Return the (x, y) coordinate for the center point of the cell that contains the specified text.  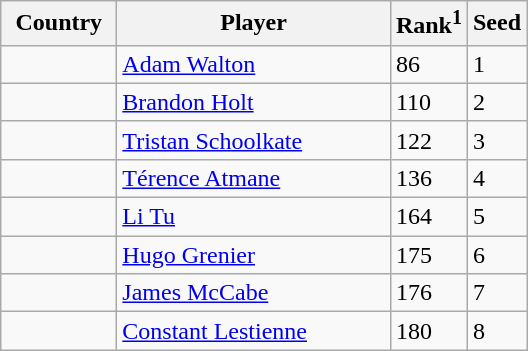
Constant Lestienne (254, 331)
7 (496, 293)
Adam Walton (254, 64)
175 (428, 255)
5 (496, 217)
164 (428, 217)
122 (428, 140)
Térence Atmane (254, 178)
110 (428, 102)
180 (428, 331)
86 (428, 64)
Brandon Holt (254, 102)
Rank1 (428, 24)
Player (254, 24)
2 (496, 102)
176 (428, 293)
James McCabe (254, 293)
Tristan Schoolkate (254, 140)
Country (59, 24)
4 (496, 178)
Li Tu (254, 217)
136 (428, 178)
1 (496, 64)
3 (496, 140)
6 (496, 255)
Seed (496, 24)
Hugo Grenier (254, 255)
8 (496, 331)
